Return (X, Y) of the center of cell containing provided text 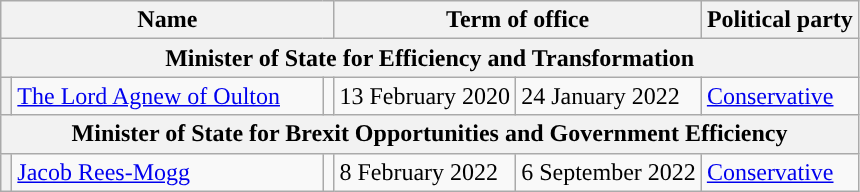
Minister of State for Efficiency and Transformation (430, 58)
Political party (780, 20)
Term of office (518, 20)
Minister of State for Brexit Opportunities and Government Efficiency (430, 134)
The Lord Agnew of Oulton (168, 96)
13 February 2020 (425, 96)
Name (168, 20)
24 January 2022 (609, 96)
6 September 2022 (609, 172)
Jacob Rees-Mogg (168, 172)
8 February 2022 (425, 172)
